Locate the cell with the specified text and output its [X, Y] center coordinate. 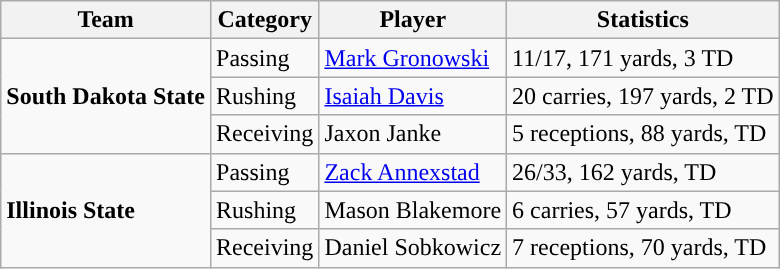
Daniel Sobkowicz [413, 248]
11/17, 171 yards, 3 TD [644, 58]
Illinois State [106, 210]
South Dakota State [106, 96]
Mason Blakemore [413, 210]
Zack Annexstad [413, 172]
Team [106, 20]
Player [413, 20]
6 carries, 57 yards, TD [644, 210]
5 receptions, 88 yards, TD [644, 134]
26/33, 162 yards, TD [644, 172]
Mark Gronowski [413, 58]
Jaxon Janke [413, 134]
Statistics [644, 20]
20 carries, 197 yards, 2 TD [644, 96]
Isaiah Davis [413, 96]
Category [265, 20]
7 receptions, 70 yards, TD [644, 248]
